Return the (x, y) coordinate for the center point of the cell that contains the specified text.  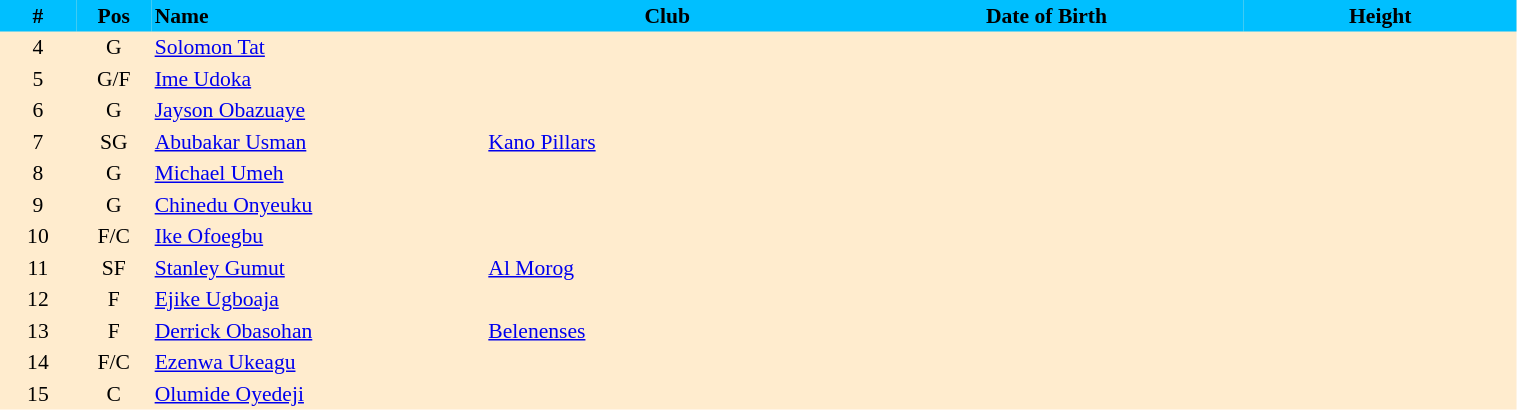
C (114, 394)
Jayson Obazuaye (319, 110)
7 (38, 142)
Solomon Tat (319, 48)
Pos (114, 16)
Chinedu Onyeuku (319, 205)
Ime Udoka (319, 79)
Club (667, 16)
Abubakar Usman (319, 142)
6 (38, 110)
14 (38, 362)
4 (38, 48)
Michael Umeh (319, 174)
13 (38, 331)
11 (38, 268)
Name (319, 16)
5 (38, 79)
12 (38, 300)
Olumide Oyedeji (319, 394)
10 (38, 236)
G/F (114, 79)
SG (114, 142)
# (38, 16)
Stanley Gumut (319, 268)
8 (38, 174)
15 (38, 394)
Al Morog (667, 268)
Height (1380, 16)
Ejike Ugboaja (319, 300)
Belenenses (667, 331)
Date of Birth (1046, 16)
SF (114, 268)
9 (38, 205)
Ike Ofoegbu (319, 236)
Derrick Obasohan (319, 331)
Ezenwa Ukeagu (319, 362)
Kano Pillars (667, 142)
